Find where the given text appears and provide that cell's center as (X, Y) coordinate. 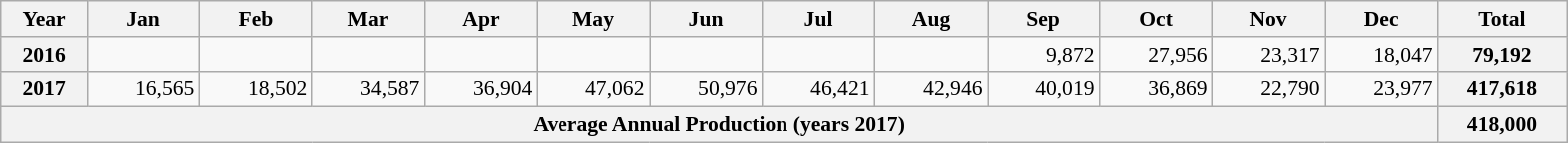
Nov (1268, 19)
Sep (1043, 19)
36,869 (1157, 89)
27,956 (1157, 55)
Dec (1382, 19)
42,946 (932, 89)
Jul (818, 19)
Jan (143, 19)
417,618 (1503, 89)
418,000 (1503, 125)
Jun (705, 19)
22,790 (1268, 89)
40,019 (1043, 89)
May (593, 19)
Total (1503, 19)
18,502 (255, 89)
Year (44, 19)
2016 (44, 55)
Mar (368, 19)
23,317 (1268, 55)
16,565 (143, 89)
34,587 (368, 89)
18,047 (1382, 55)
50,976 (705, 89)
Apr (480, 19)
23,977 (1382, 89)
79,192 (1503, 55)
Feb (255, 19)
Average Annual Production (years 2017) (719, 125)
9,872 (1043, 55)
46,421 (818, 89)
2017 (44, 89)
Oct (1157, 19)
Aug (932, 19)
47,062 (593, 89)
36,904 (480, 89)
